Search for the cell housing the specified text and yield its (X, Y) center coordinate. 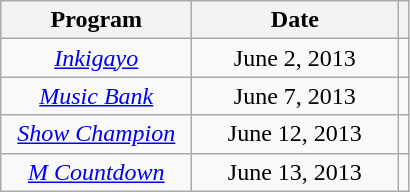
June 13, 2013 (295, 172)
Program (96, 20)
Date (295, 20)
June 12, 2013 (295, 134)
Show Champion (96, 134)
Music Bank (96, 96)
June 2, 2013 (295, 58)
M Countdown (96, 172)
June 7, 2013 (295, 96)
Inkigayo (96, 58)
